Determine the [X, Y] coordinate at the center of the cell enclosing the given text.  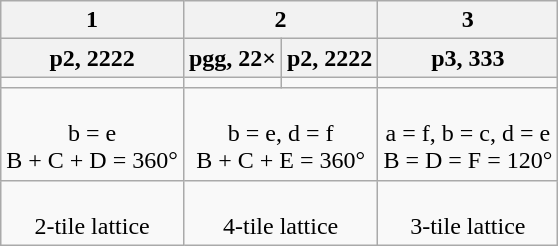
1 [92, 20]
3 [468, 20]
4-tile lattice [280, 212]
2 [280, 20]
a = f, b = c, d = eB = D = F = 120° [468, 134]
pgg, 22× [232, 58]
3-tile lattice [468, 212]
b = eB + C + D = 360° [92, 134]
p3, 333 [468, 58]
b = e, d = fB + C + E = 360° [280, 134]
2-tile lattice [92, 212]
